Capture the cell that displays the provided text and extract its (x, y) central coordinate. 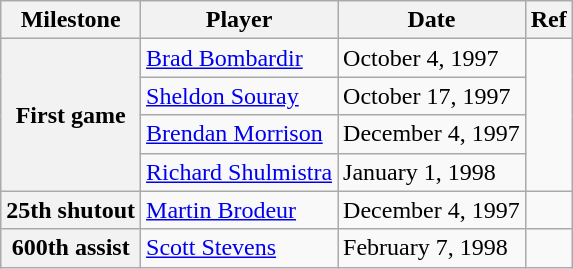
25th shutout (71, 210)
October 4, 1997 (432, 58)
Date (432, 20)
600th assist (71, 248)
January 1, 1998 (432, 172)
First game (71, 115)
Brendan Morrison (240, 134)
Scott Stevens (240, 248)
Richard Shulmistra (240, 172)
Sheldon Souray (240, 96)
October 17, 1997 (432, 96)
Ref (548, 20)
February 7, 1998 (432, 248)
Player (240, 20)
Martin Brodeur (240, 210)
Brad Bombardir (240, 58)
Milestone (71, 20)
